Detect which cell encompasses the target text, then output its [x, y] center coordinate. 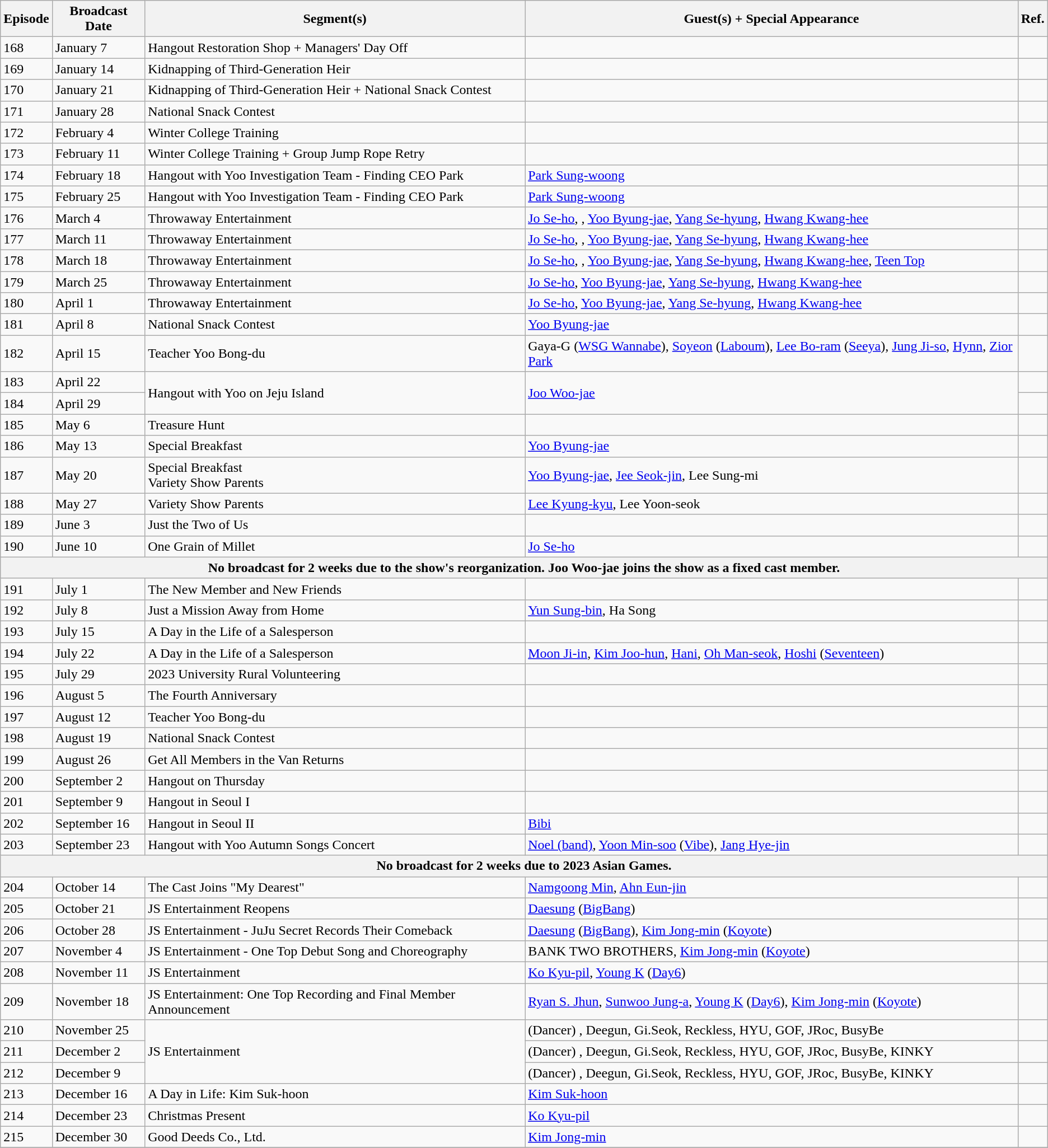
July 29 [99, 674]
November 18 [99, 1001]
Kidnapping of Third-Generation Heir + National Snack Contest [335, 90]
One Grain of Millet [335, 546]
July 1 [99, 589]
207 [26, 951]
May 6 [99, 425]
November 11 [99, 972]
Kim Jong-min [771, 1137]
173 [26, 154]
Yoo Byung-jae, Jee Seok-jin, Lee Sung-mi [771, 475]
October 21 [99, 908]
191 [26, 589]
No broadcast for 2 weeks due to 2023 Asian Games. [524, 866]
Ko Kyu-pil, Young K (Day6) [771, 972]
January 21 [99, 90]
202 [26, 823]
Special Breakfast [335, 446]
Hangout on Thursday [335, 781]
BANK TWO BROTHERS, Kim Jong-min (Koyote) [771, 951]
193 [26, 631]
203 [26, 845]
December 16 [99, 1094]
Daesung (BigBang), Kim Jong-min (Koyote) [771, 930]
March 25 [99, 282]
190 [26, 546]
June 3 [99, 525]
Joo Woo-jae [771, 393]
205 [26, 908]
201 [26, 802]
Just the Two of Us [335, 525]
January 7 [99, 48]
Winter College Training + Group Jump Rope Retry [335, 154]
187 [26, 475]
The New Member and New Friends [335, 589]
October 14 [99, 887]
August 19 [99, 738]
Ref. [1032, 19]
October 28 [99, 930]
199 [26, 760]
September 16 [99, 823]
December 23 [99, 1116]
Jo Se-ho, , Yoo Byung-jae, Yang Se-hyung, Hwang Kwang-hee, Teen Top [771, 260]
171 [26, 111]
Kim Suk-hoon [771, 1094]
Treasure Hunt [335, 425]
169 [26, 69]
Hangout with Yoo on Jeju Island [335, 393]
September 9 [99, 802]
The Fourth Anniversary [335, 696]
178 [26, 260]
July 15 [99, 631]
Moon Ji-in, Kim Joo-hun, Hani, Oh Man-seok, Hoshi (Seventeen) [771, 653]
180 [26, 303]
174 [26, 175]
November 25 [99, 1030]
Noel (band), Yoon Min-soo (Vibe), Jang Hye-jin [771, 845]
200 [26, 781]
192 [26, 610]
January 28 [99, 111]
184 [26, 404]
March 4 [99, 218]
170 [26, 90]
208 [26, 972]
May 27 [99, 504]
183 [26, 382]
Segment(s) [335, 19]
Broadcast Date [99, 19]
Variety Show Parents [335, 504]
209 [26, 1001]
March 18 [99, 260]
195 [26, 674]
212 [26, 1073]
(Dancer) , Deegun, Gi.Seok, Reckless, HYU, GOF, JRoc, BusyBe [771, 1030]
Bibi [771, 823]
September 23 [99, 845]
Daesung (BigBang) [771, 908]
179 [26, 282]
Hangout in Seoul II [335, 823]
Gaya-G (WSG Wannabe), Soyeon (Laboum), Lee Bo-ram (Seeya), Jung Ji-so, Hynn, Zior Park [771, 354]
February 11 [99, 154]
Episode [26, 19]
February 4 [99, 133]
214 [26, 1116]
168 [26, 48]
210 [26, 1030]
JS Entertainment Reopens [335, 908]
Yun Sung-bin, Ha Song [771, 610]
Hangout Restoration Shop + Managers' Day Off [335, 48]
Hangout in Seoul I [335, 802]
215 [26, 1137]
December 2 [99, 1052]
196 [26, 696]
188 [26, 504]
186 [26, 446]
The Cast Joins "My Dearest" [335, 887]
177 [26, 239]
198 [26, 738]
May 20 [99, 475]
A Day in Life: Kim Suk-hoon [335, 1094]
April 22 [99, 382]
JS Entertainment - One Top Debut Song and Choreography [335, 951]
206 [26, 930]
December 30 [99, 1137]
August 26 [99, 760]
189 [26, 525]
213 [26, 1094]
August 12 [99, 717]
2023 University Rural Volunteering [335, 674]
November 4 [99, 951]
January 14 [99, 69]
JS Entertainment: One Top Recording and Final Member Announcement [335, 1001]
July 8 [99, 610]
175 [26, 196]
Lee Kyung-kyu, Lee Yoon-seok [771, 504]
July 22 [99, 653]
August 5 [99, 696]
185 [26, 425]
Guest(s) + Special Appearance [771, 19]
Special BreakfastVariety Show Parents [335, 475]
194 [26, 653]
181 [26, 325]
April 29 [99, 404]
Jo Se-ho [771, 546]
Namgoong Min, Ahn Eun-jin [771, 887]
December 9 [99, 1073]
Christmas Present [335, 1116]
February 25 [99, 196]
211 [26, 1052]
March 11 [99, 239]
Ryan S. Jhun, Sunwoo Jung-a, Young K (Day6), Kim Jong-min (Koyote) [771, 1001]
April 8 [99, 325]
176 [26, 218]
September 2 [99, 781]
February 18 [99, 175]
May 13 [99, 446]
Ko Kyu-pil [771, 1116]
JS Entertainment - JuJu Secret Records Their Comeback [335, 930]
Get All Members in the Van Returns [335, 760]
197 [26, 717]
Just a Mission Away from Home [335, 610]
April 15 [99, 354]
Kidnapping of Third-Generation Heir [335, 69]
June 10 [99, 546]
204 [26, 887]
Hangout with Yoo Autumn Songs Concert [335, 845]
172 [26, 133]
Good Deeds Co., Ltd. [335, 1137]
April 1 [99, 303]
No broadcast for 2 weeks due to the show's reorganization. Joo Woo-jae joins the show as a fixed cast member. [524, 568]
Winter College Training [335, 133]
182 [26, 354]
